Search for the cell housing the specified text and yield its [X, Y] center coordinate. 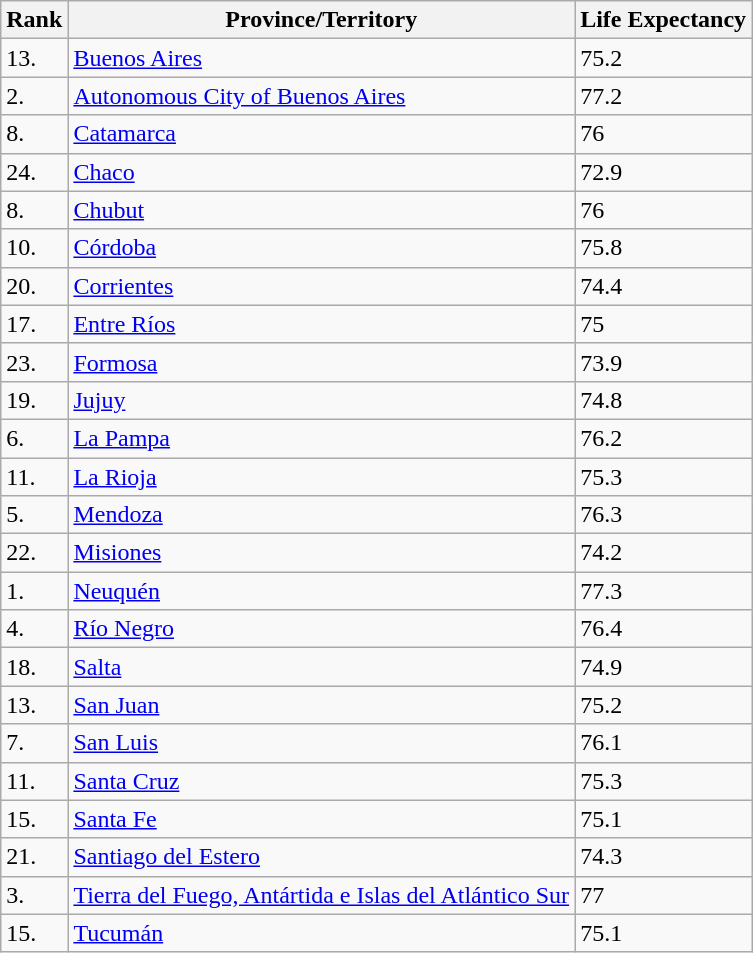
Life Expectancy [664, 20]
74.4 [664, 286]
24. [34, 172]
4. [34, 629]
Autonomous City of Buenos Aires [322, 96]
Chubut [322, 210]
Chaco [322, 172]
1. [34, 591]
Santiago del Estero [322, 857]
20. [34, 286]
19. [34, 400]
76.2 [664, 438]
Province/Territory [322, 20]
Tucumán [322, 933]
Corrientes [322, 286]
76.1 [664, 743]
73.9 [664, 362]
Tierra del Fuego, Antártida e Islas del Atlántico Sur [322, 895]
Salta [322, 667]
75 [664, 324]
Catamarca [322, 134]
Neuquén [322, 591]
San Luis [322, 743]
18. [34, 667]
74.2 [664, 553]
Córdoba [322, 248]
Santa Cruz [322, 781]
77 [664, 895]
76.3 [664, 515]
Río Negro [322, 629]
7. [34, 743]
10. [34, 248]
Mendoza [322, 515]
La Rioja [322, 477]
74.9 [664, 667]
2. [34, 96]
Formosa [322, 362]
Jujuy [322, 400]
Entre Ríos [322, 324]
72.9 [664, 172]
6. [34, 438]
74.3 [664, 857]
Rank [34, 20]
3. [34, 895]
76.4 [664, 629]
22. [34, 553]
Buenos Aires [322, 58]
La Pampa [322, 438]
75.8 [664, 248]
17. [34, 324]
21. [34, 857]
77.2 [664, 96]
San Juan [322, 705]
5. [34, 515]
23. [34, 362]
74.8 [664, 400]
Santa Fe [322, 819]
Misiones [322, 553]
77.3 [664, 591]
